Scan for the cell matching the given text and deliver its (x, y) coordinate at center. 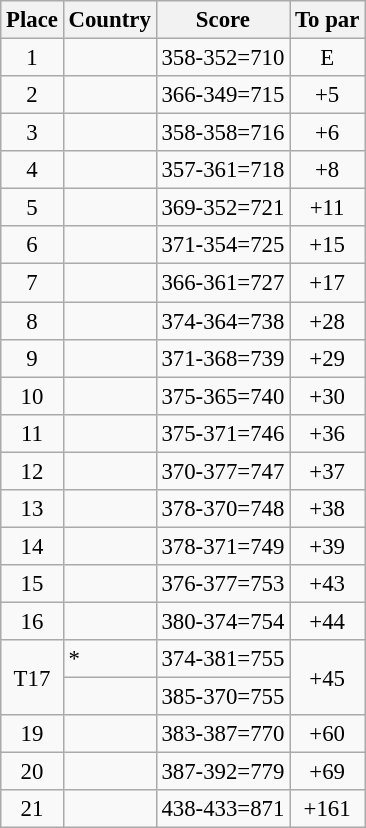
376-377=753 (223, 584)
371-354=725 (223, 245)
378-370=748 (223, 509)
+17 (328, 283)
+15 (328, 245)
20 (32, 772)
385-370=755 (223, 697)
+60 (328, 734)
370-377=747 (223, 471)
383-387=770 (223, 734)
+45 (328, 678)
2 (32, 95)
378-371=749 (223, 546)
To par (328, 20)
375-371=746 (223, 433)
366-361=727 (223, 283)
Place (32, 20)
375-365=740 (223, 396)
11 (32, 433)
3 (32, 133)
12 (32, 471)
7 (32, 283)
358-358=716 (223, 133)
21 (32, 809)
+161 (328, 809)
+6 (328, 133)
19 (32, 734)
+29 (328, 358)
14 (32, 546)
374-364=738 (223, 321)
+37 (328, 471)
Score (223, 20)
1 (32, 58)
+28 (328, 321)
15 (32, 584)
8 (32, 321)
387-392=779 (223, 772)
357-361=718 (223, 170)
380-374=754 (223, 621)
9 (32, 358)
+39 (328, 546)
Country (110, 20)
+8 (328, 170)
6 (32, 245)
16 (32, 621)
13 (32, 509)
+43 (328, 584)
371-368=739 (223, 358)
* (110, 659)
358-352=710 (223, 58)
369-352=721 (223, 208)
366-349=715 (223, 95)
5 (32, 208)
4 (32, 170)
+69 (328, 772)
E (328, 58)
+11 (328, 208)
+5 (328, 95)
374-381=755 (223, 659)
T17 (32, 678)
438-433=871 (223, 809)
+44 (328, 621)
+36 (328, 433)
+30 (328, 396)
10 (32, 396)
+38 (328, 509)
